Detect which cell encompasses the target text, then output its (x, y) center coordinate. 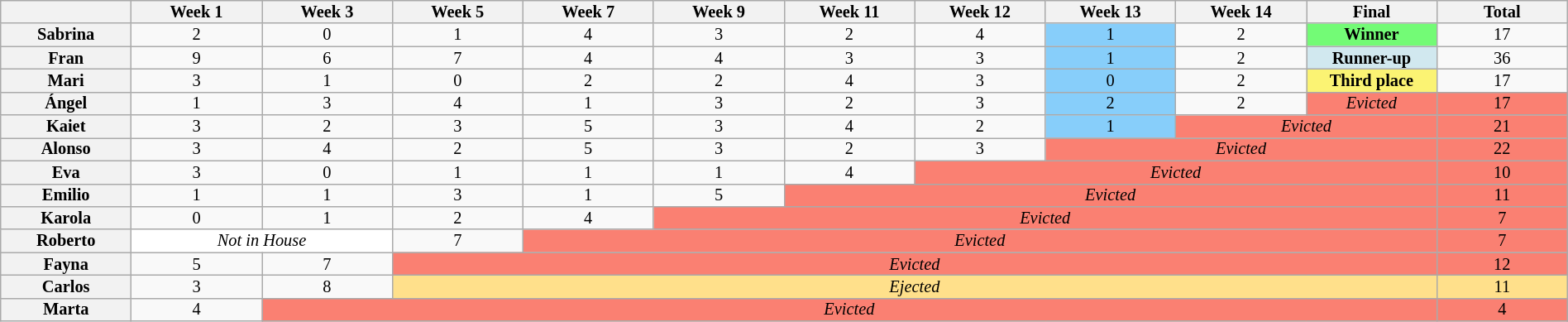
Week 1 (197, 12)
Week 14 (1241, 12)
Not in House (262, 241)
Roberto (66, 241)
Week 9 (719, 12)
21 (1502, 127)
Sabrina (66, 35)
Week 11 (849, 12)
Karola (66, 218)
Week 13 (1111, 12)
Mari (66, 80)
Carlos (66, 286)
Kaiet (66, 127)
Final (1372, 12)
Eva (66, 172)
Third place (1372, 80)
Emilio (66, 195)
Week 5 (457, 12)
12 (1502, 264)
36 (1502, 58)
8 (327, 286)
Marta (66, 310)
Fayna (66, 264)
Week 12 (980, 12)
Winner (1372, 35)
Ejected (915, 286)
Ángel (66, 103)
6 (327, 58)
Total (1502, 12)
Fran (66, 58)
Alonso (66, 149)
10 (1502, 172)
9 (197, 58)
Week 7 (588, 12)
Runner-up (1372, 58)
22 (1502, 149)
Week 3 (327, 12)
